Return the [X, Y] coordinate for the center point of the cell that contains the specified text.  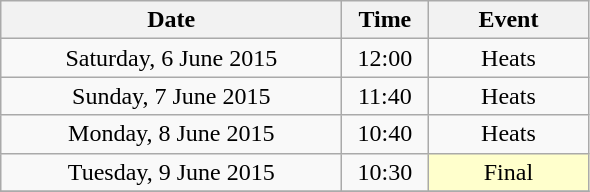
Tuesday, 9 June 2015 [172, 172]
Sunday, 7 June 2015 [172, 96]
Monday, 8 June 2015 [172, 134]
Date [172, 20]
Event [508, 20]
10:30 [385, 172]
12:00 [385, 58]
11:40 [385, 96]
10:40 [385, 134]
Final [508, 172]
Saturday, 6 June 2015 [172, 58]
Time [385, 20]
